Find where the given text appears and provide that cell's center as [x, y] coordinate. 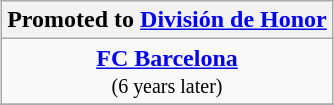
FC Barcelona(6 years later) [168, 72]
Promoted to División de Honor [168, 20]
